Identify which cell holds the provided text, then report its (X, Y) central coordinate. 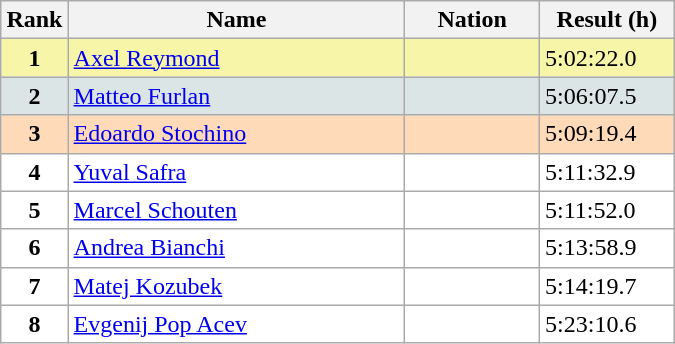
5:06:07.5 (608, 96)
Edoardo Stochino (236, 134)
5:11:52.0 (608, 210)
5:23:10.6 (608, 324)
5:09:19.4 (608, 134)
Result (h) (608, 20)
7 (34, 286)
1 (34, 58)
8 (34, 324)
Yuval Safra (236, 172)
Evgenij Pop Acev (236, 324)
5 (34, 210)
3 (34, 134)
4 (34, 172)
2 (34, 96)
5:13:58.9 (608, 248)
Matej Kozubek (236, 286)
5:02:22.0 (608, 58)
6 (34, 248)
Matteo Furlan (236, 96)
Andrea Bianchi (236, 248)
5:14:19.7 (608, 286)
Nation (472, 20)
Name (236, 20)
Rank (34, 20)
Axel Reymond (236, 58)
5:11:32.9 (608, 172)
Marcel Schouten (236, 210)
